Locate the cell with the specified text and output its (x, y) center coordinate. 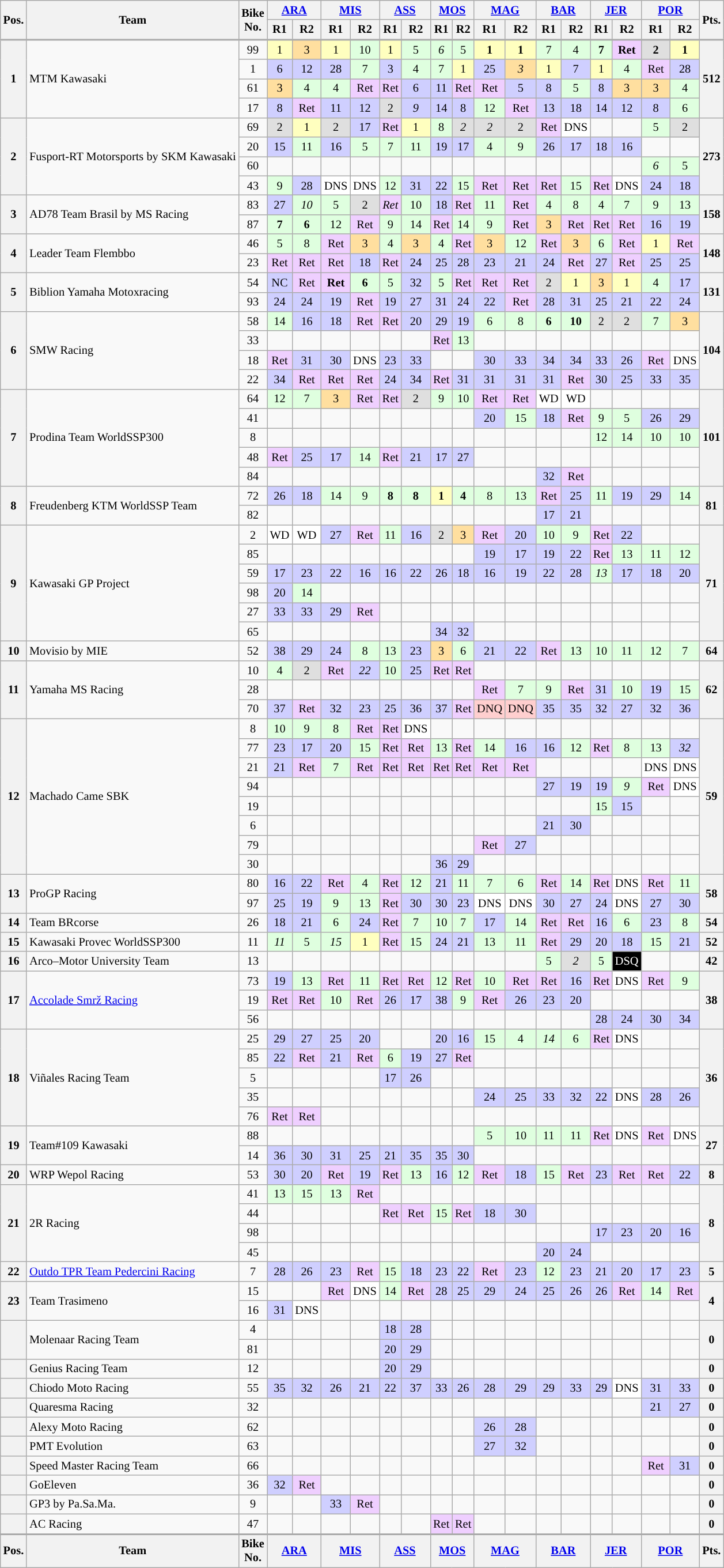
83 (252, 205)
Leader Team Flembbo (132, 254)
WRP Wepol Racing (132, 1174)
Chiodo Moto Racing (132, 1388)
47 (252, 1524)
PMT Evolution (132, 1446)
53 (252, 1174)
79 (252, 845)
104 (711, 350)
158 (711, 214)
131 (711, 292)
65 (252, 632)
Viñales Racing Team (132, 1078)
70 (252, 709)
2R Racing (132, 1223)
97 (252, 903)
273 (711, 157)
SMW Racing (132, 350)
56 (252, 1019)
43 (252, 186)
Kawasaki GP Project (132, 583)
Team#109 Kawasaki (132, 1146)
44 (252, 1214)
69 (252, 127)
Movisio by MIE (132, 651)
ProGP Racing (132, 893)
Yamaha MS Racing (132, 689)
76 (252, 1116)
72 (252, 496)
99 (252, 49)
Accolade Smrž Racing (132, 1000)
Freudenberg KTM WorldSSP Team (132, 505)
Team BRcorse (132, 923)
71 (711, 583)
55 (252, 1388)
Quaresma Racing (132, 1407)
Molenaar Racing Team (132, 1339)
MTM Kawasaki (132, 78)
48 (252, 457)
94 (252, 787)
Biblion Yamaha Motoxracing (132, 292)
Arco–Motor University Team (132, 961)
88 (252, 1136)
63 (252, 1446)
Prodina Team WorldSSP300 (132, 437)
45 (252, 1252)
Kawasaki Provec WorldSSP300 (132, 942)
148 (711, 254)
NC (280, 282)
93 (252, 302)
84 (252, 477)
512 (711, 78)
Team Trasimeno (132, 1300)
77 (252, 748)
42 (711, 961)
Outdo TPR Team Pedercini Racing (132, 1272)
46 (252, 244)
Alexy Moto Racing (132, 1427)
73 (252, 981)
Genius Racing Team (132, 1369)
82 (252, 515)
87 (252, 224)
61 (252, 88)
GoEleven (132, 1485)
DSQ (627, 961)
Fusport-RT Motorsports by SKM Kawasaki (132, 157)
AD78 Team Brasil by MS Racing (132, 214)
Speed Master Racing Team (132, 1465)
AC Racing (132, 1524)
66 (252, 1465)
GP3 by Pa.Sa.Ma. (132, 1504)
80 (252, 883)
101 (711, 437)
60 (252, 166)
Machado Came SBK (132, 796)
